Determine the (x, y) coordinate at the center of the cell enclosing the given text.  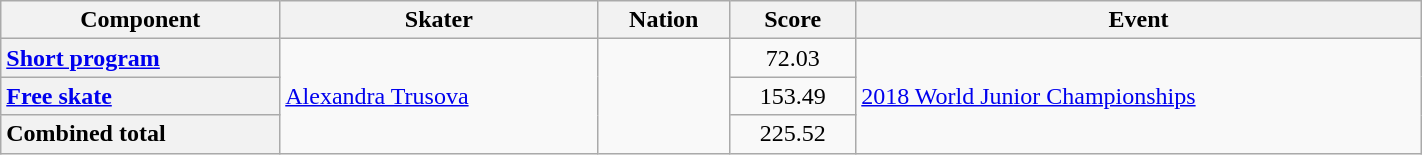
Event (1138, 20)
Alexandra Trusova (439, 96)
Component (140, 20)
Combined total (140, 134)
2018 World Junior Championships (1138, 96)
72.03 (793, 58)
Short program (140, 58)
153.49 (793, 96)
Score (793, 20)
Skater (439, 20)
Free skate (140, 96)
225.52 (793, 134)
Nation (664, 20)
